Extract the [X, Y] coordinate from the center of the cell holding the provided text.  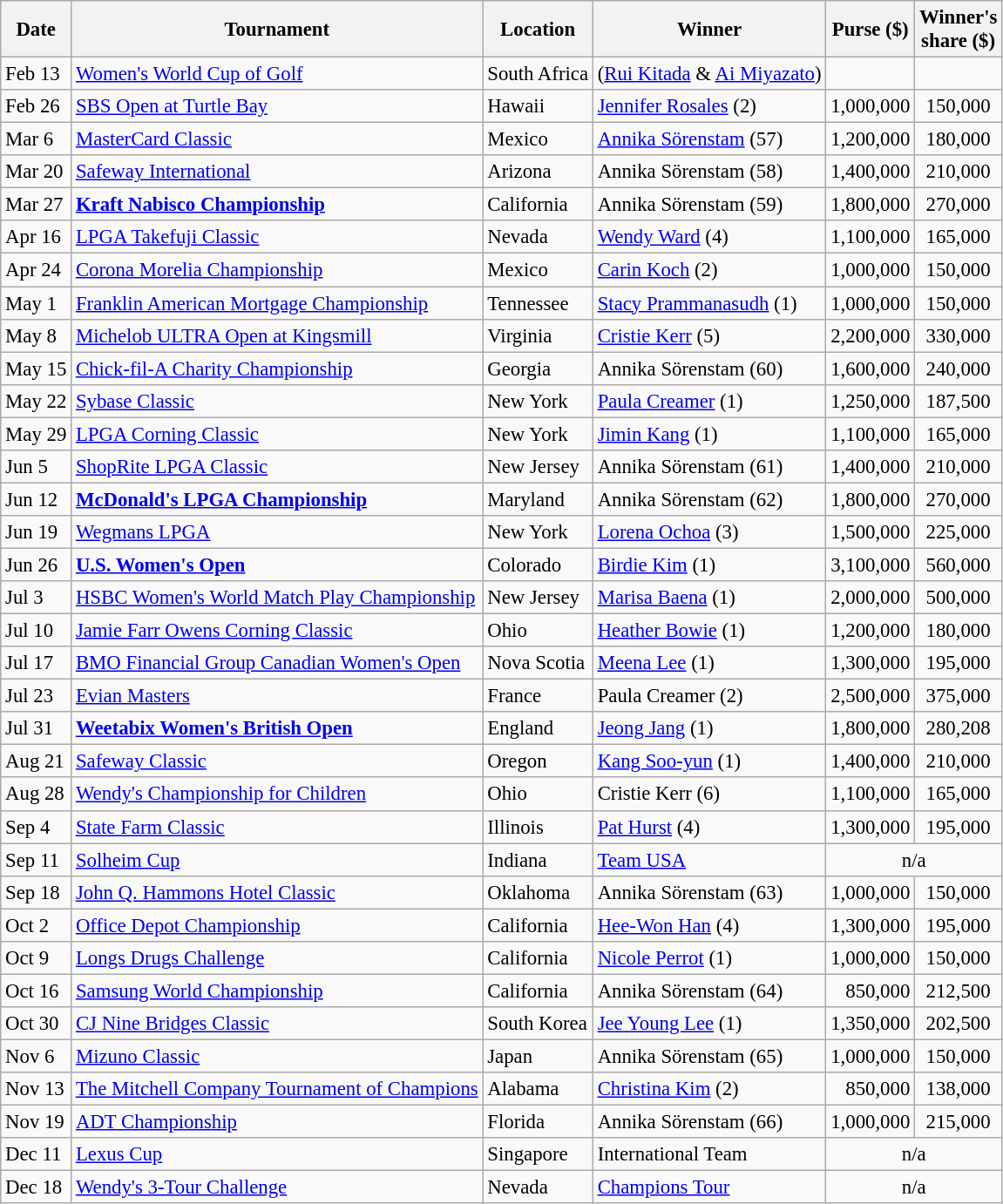
Safeway International [277, 172]
Jennifer Rosales (2) [709, 106]
Longs Drugs Challenge [277, 958]
Jun 19 [37, 532]
215,000 [959, 1122]
Corona Morelia Championship [277, 270]
England [538, 728]
1,250,000 [871, 401]
Sep 4 [37, 827]
Chick-fil-A Charity Championship [277, 369]
Annika Sörenstam (58) [709, 172]
Maryland [538, 499]
Kang Soo-yun (1) [709, 761]
Arizona [538, 172]
Wendy Ward (4) [709, 238]
Team USA [709, 860]
Jun 26 [37, 565]
May 22 [37, 401]
Feb 26 [37, 106]
Franklin American Mortgage Championship [277, 303]
Jul 3 [37, 598]
Annika Sörenstam (61) [709, 467]
Wegmans LPGA [277, 532]
Oct 9 [37, 958]
2,000,000 [871, 598]
202,500 [959, 1024]
Sybase Classic [277, 401]
South Africa [538, 74]
560,000 [959, 565]
McDonald's LPGA Championship [277, 499]
212,500 [959, 991]
Dec 11 [37, 1154]
Paula Creamer (1) [709, 401]
Nicole Perrot (1) [709, 958]
Jul 17 [37, 663]
Virginia [538, 335]
Meena Lee (1) [709, 663]
The Mitchell Company Tournament of Champions [277, 1089]
Cristie Kerr (5) [709, 335]
Japan [538, 1056]
May 8 [37, 335]
Mar 20 [37, 172]
Pat Hurst (4) [709, 827]
Date [37, 30]
Jee Young Lee (1) [709, 1024]
Annika Sörenstam (62) [709, 499]
Office Depot Championship [277, 925]
Annika Sörenstam (59) [709, 205]
Alabama [538, 1089]
Birdie Kim (1) [709, 565]
187,500 [959, 401]
ShopRite LPGA Classic [277, 467]
Oct 2 [37, 925]
1,500,000 [871, 532]
Annika Sörenstam (57) [709, 139]
Oct 30 [37, 1024]
Oregon [538, 761]
Jul 10 [37, 631]
Annika Sörenstam (60) [709, 369]
Champions Tour [709, 1187]
Purse ($) [871, 30]
Wendy's 3-Tour Challenge [277, 1187]
Mar 6 [37, 139]
Tournament [277, 30]
Lorena Ochoa (3) [709, 532]
LPGA Corning Classic [277, 434]
Annika Sörenstam (66) [709, 1122]
Jul 31 [37, 728]
Apr 24 [37, 270]
Jimin Kang (1) [709, 434]
LPGA Takefuji Classic [277, 238]
State Farm Classic [277, 827]
Feb 13 [37, 74]
MasterCard Classic [277, 139]
Sep 18 [37, 892]
Location [538, 30]
Oklahoma [538, 892]
SBS Open at Turtle Bay [277, 106]
Dec 18 [37, 1187]
Apr 16 [37, 238]
Marisa Baena (1) [709, 598]
U.S. Women's Open [277, 565]
Jamie Farr Owens Corning Classic [277, 631]
2,200,000 [871, 335]
Tennessee [538, 303]
Nov 6 [37, 1056]
Nova Scotia [538, 663]
BMO Financial Group Canadian Women's Open [277, 663]
Aug 28 [37, 795]
Oct 16 [37, 991]
240,000 [959, 369]
3,100,000 [871, 565]
Florida [538, 1122]
1,600,000 [871, 369]
Weetabix Women's British Open [277, 728]
May 29 [37, 434]
Christina Kim (2) [709, 1089]
Mizuno Classic [277, 1056]
Heather Bowie (1) [709, 631]
Evian Masters [277, 696]
Georgia [538, 369]
Women's World Cup of Golf [277, 74]
Colorado [538, 565]
Wendy's Championship for Children [277, 795]
Lexus Cup [277, 1154]
Annika Sörenstam (64) [709, 991]
Aug 21 [37, 761]
Cristie Kerr (6) [709, 795]
Kraft Nabisco Championship [277, 205]
Samsung World Championship [277, 991]
HSBC Women's World Match Play Championship [277, 598]
500,000 [959, 598]
1,350,000 [871, 1024]
International Team [709, 1154]
ADT Championship [277, 1122]
CJ Nine Bridges Classic [277, 1024]
Annika Sörenstam (63) [709, 892]
Stacy Prammanasudh (1) [709, 303]
2,500,000 [871, 696]
Jul 23 [37, 696]
Solheim Cup [277, 860]
Winner'sshare ($) [959, 30]
Annika Sörenstam (65) [709, 1056]
330,000 [959, 335]
225,000 [959, 532]
Illinois [538, 827]
John Q. Hammons Hotel Classic [277, 892]
Jeong Jang (1) [709, 728]
Carin Koch (2) [709, 270]
375,000 [959, 696]
Jun 12 [37, 499]
Sep 11 [37, 860]
Nov 13 [37, 1089]
Hee-Won Han (4) [709, 925]
France [538, 696]
Michelob ULTRA Open at Kingsmill [277, 335]
Nov 19 [37, 1122]
Hawaii [538, 106]
May 15 [37, 369]
Safeway Classic [277, 761]
May 1 [37, 303]
Indiana [538, 860]
Singapore [538, 1154]
(Rui Kitada & Ai Miyazato) [709, 74]
Paula Creamer (2) [709, 696]
South Korea [538, 1024]
138,000 [959, 1089]
Jun 5 [37, 467]
Mar 27 [37, 205]
Winner [709, 30]
280,208 [959, 728]
